For the text-containing cell, return its midpoint in [X, Y] coordinate format. 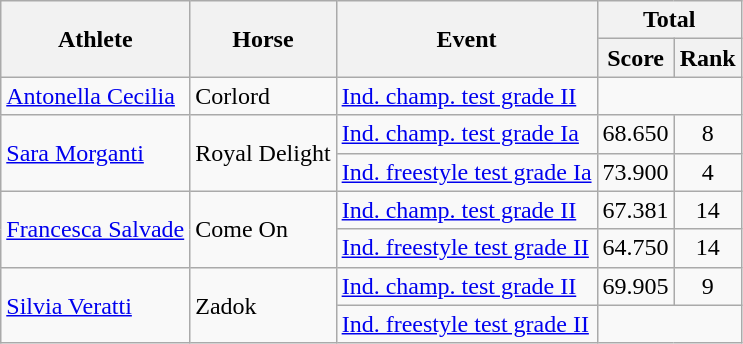
Come On [263, 229]
67.381 [636, 210]
64.750 [636, 248]
Royal Delight [263, 153]
4 [708, 172]
8 [708, 134]
Score [636, 58]
9 [708, 286]
Athlete [96, 39]
Silvia Veratti [96, 305]
Rank [708, 58]
68.650 [636, 134]
Zadok [263, 305]
Sara Morganti [96, 153]
Horse [263, 39]
Antonella Cecilia [96, 96]
Ind. freestyle test grade Ia [466, 172]
Corlord [263, 96]
73.900 [636, 172]
69.905 [636, 286]
Total [669, 20]
Event [466, 39]
Francesca Salvade [96, 229]
Ind. champ. test grade Ia [466, 134]
